Return the (x, y) coordinate for the center point of the cell that contains the specified text.  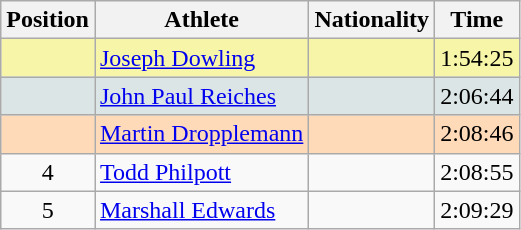
Todd Philpott (201, 172)
5 (48, 210)
Martin Dropplemann (201, 134)
Athlete (201, 20)
Nationality (372, 20)
2:09:29 (477, 210)
John Paul Reiches (201, 96)
Time (477, 20)
Position (48, 20)
4 (48, 172)
2:08:46 (477, 134)
Joseph Dowling (201, 58)
Marshall Edwards (201, 210)
1:54:25 (477, 58)
2:06:44 (477, 96)
2:08:55 (477, 172)
